Output the [x, y] coordinate of the center of the cell containing the given text.  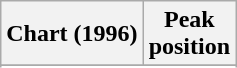
Chart (1996) [72, 34]
Peakposition [189, 34]
